Extract the [X, Y] coordinate from the center of the cell holding the provided text.  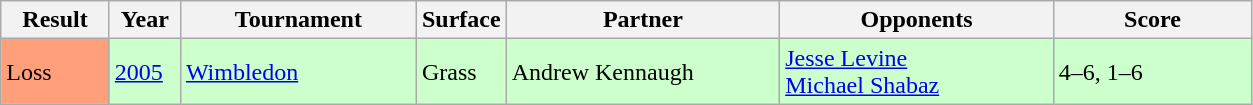
Tournament [298, 20]
Jesse Levine Michael Shabaz [917, 72]
2005 [144, 72]
Partner [643, 20]
Score [1152, 20]
Result [56, 20]
Surface [461, 20]
Grass [461, 72]
Loss [56, 72]
Opponents [917, 20]
Year [144, 20]
4–6, 1–6 [1152, 72]
Wimbledon [298, 72]
Andrew Kennaugh [643, 72]
